Locate the cell with the specified text and output its (X, Y) center coordinate. 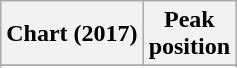
Chart (2017) (72, 34)
Peak position (189, 34)
